Capture the cell that displays the provided text and extract its (X, Y) central coordinate. 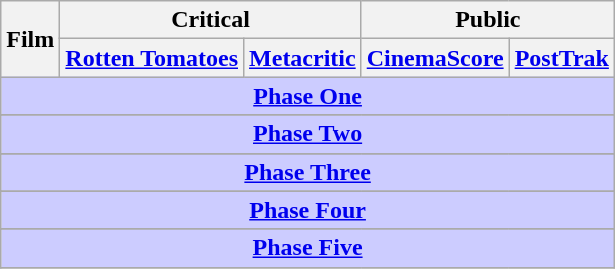
PostTrak (562, 58)
Phase Two (308, 134)
Critical (210, 20)
Metacritic (303, 58)
Phase Four (308, 210)
Public (488, 20)
Phase Three (308, 172)
Film (30, 39)
Phase Five (308, 248)
Phase One (308, 96)
CinemaScore (435, 58)
Rotten Tomatoes (152, 58)
